For the text-containing cell, return its midpoint in (X, Y) coordinate format. 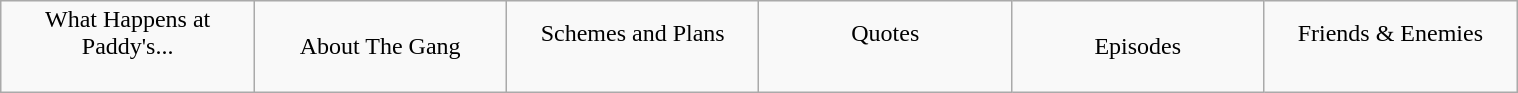
Quotes (886, 47)
Friends & Enemies (1390, 47)
About The Gang (380, 47)
Schemes and Plans (632, 47)
Episodes (1138, 47)
What Happens at Paddy's... (128, 47)
